Return [X, Y] of the center of cell containing provided text 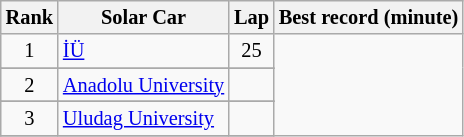
25 [252, 51]
İÜ [144, 51]
3 [30, 118]
Anadolu University [144, 85]
Best record (minute) [368, 17]
Lap [252, 17]
2 [30, 85]
1 [30, 51]
Rank [30, 17]
Solar Car [144, 17]
Uludag University [144, 118]
